Identify which cell holds the provided text, then report its [X, Y] central coordinate. 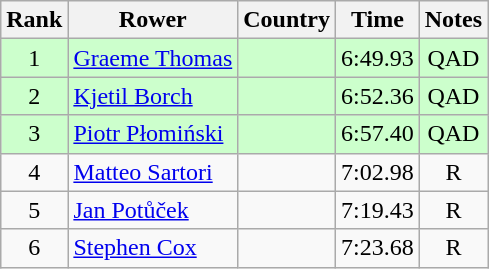
Country [287, 20]
5 [34, 210]
2 [34, 96]
Notes [453, 20]
7:19.43 [377, 210]
Time [377, 20]
1 [34, 58]
Graeme Thomas [153, 58]
Jan Potůček [153, 210]
Kjetil Borch [153, 96]
Rank [34, 20]
3 [34, 134]
Stephen Cox [153, 248]
Rower [153, 20]
7:23.68 [377, 248]
7:02.98 [377, 172]
Matteo Sartori [153, 172]
6:52.36 [377, 96]
6:57.40 [377, 134]
Piotr Płomiński [153, 134]
6 [34, 248]
4 [34, 172]
6:49.93 [377, 58]
